Identify which cell holds the provided text, then report its [x, y] central coordinate. 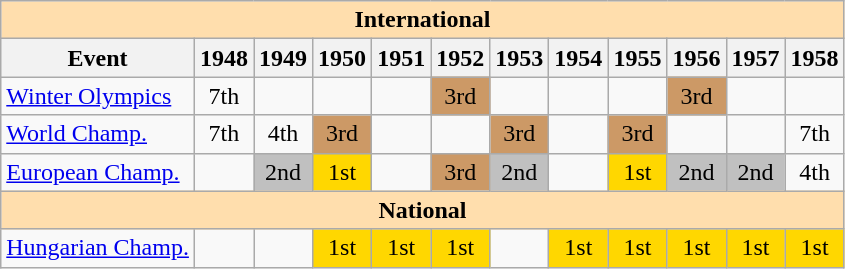
1954 [578, 58]
1957 [756, 58]
1950 [342, 58]
National [422, 210]
1955 [638, 58]
1956 [696, 58]
Event [98, 58]
1952 [460, 58]
1951 [402, 58]
Winter Olympics [98, 96]
Hungarian Champ. [98, 248]
World Champ. [98, 134]
European Champ. [98, 172]
1958 [814, 58]
1953 [520, 58]
1949 [284, 58]
International [422, 20]
1948 [224, 58]
